Output the [x, y] coordinate of the center of the cell containing the given text.  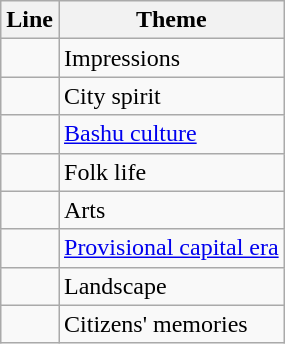
Citizens' memories [171, 324]
Bashu culture [171, 134]
Folk life [171, 172]
Impressions [171, 58]
Line [30, 20]
City spirit [171, 96]
Arts [171, 210]
Theme [171, 20]
Landscape [171, 286]
Provisional capital era [171, 248]
